Search for the cell housing the specified text and yield its (X, Y) center coordinate. 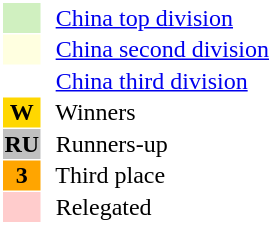
3 (22, 175)
RU (22, 144)
China top division (156, 18)
Runners-up (156, 144)
China third division (156, 81)
Relegated (156, 207)
China second division (156, 49)
Third place (156, 175)
Winners (156, 113)
W (22, 113)
